Return (x, y) of the center of cell containing provided text 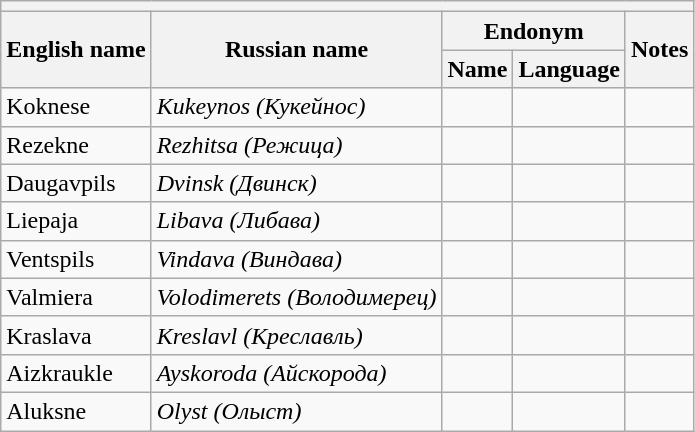
Valmiera (76, 297)
Aizkraukle (76, 373)
Kreslavl (Креславль) (296, 335)
Vindava (Виндава) (296, 259)
Rezhitsa (Режица) (296, 145)
Notes (659, 50)
Russian name (296, 50)
Kraslava (76, 335)
Kukeynos (Кукейнос) (296, 107)
Language (569, 69)
Libava (Либава) (296, 221)
Rezekne (76, 145)
Aluksne (76, 411)
Koknese (76, 107)
Ventspils (76, 259)
Dvinsk (Двинск) (296, 183)
Ayskoroda (Айскорода) (296, 373)
Volodimerets (Володимерец) (296, 297)
English name (76, 50)
Daugavpils (76, 183)
Olyst (Олыст) (296, 411)
Endonym (534, 31)
Name (478, 69)
Liepaja (76, 221)
